For the text-containing cell, return its midpoint in (X, Y) coordinate format. 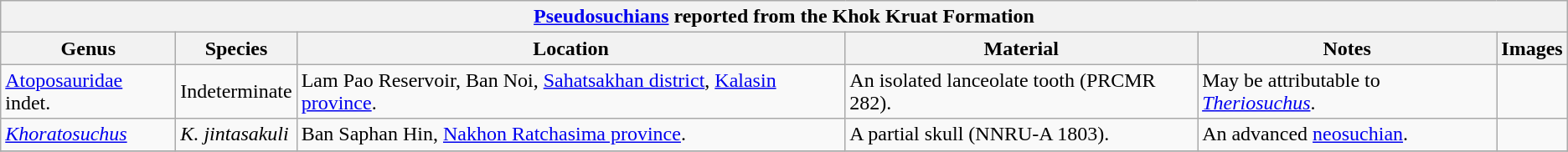
Genus (89, 48)
An isolated lanceolate tooth (PRCMR 282). (1022, 92)
Pseudosuchians reported from the Khok Kruat Formation (784, 17)
Images (1532, 48)
Indeterminate (236, 92)
Location (571, 48)
K. jintasakuli (236, 134)
Material (1022, 48)
Species (236, 48)
May be attributable to Theriosuchus. (1347, 92)
Lam Pao Reservoir, Ban Noi, Sahatsakhan district, Kalasin province. (571, 92)
Ban Saphan Hin, Nakhon Ratchasima province. (571, 134)
Notes (1347, 48)
Atoposauridae indet. (89, 92)
A partial skull (NNRU-A 1803). (1022, 134)
Khoratosuchus (89, 134)
An advanced neosuchian. (1347, 134)
